For the text-containing cell, return its midpoint in [X, Y] coordinate format. 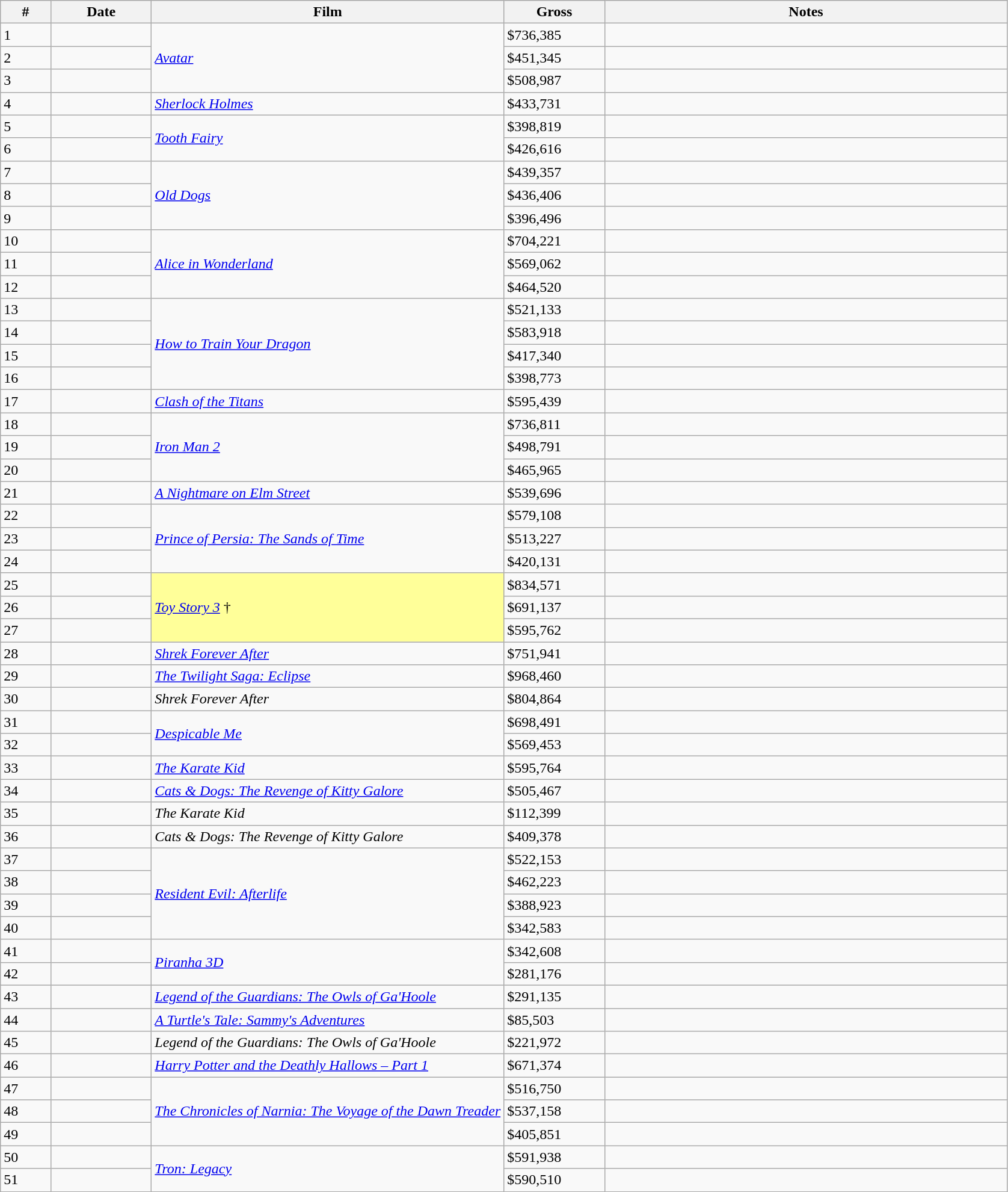
17 [26, 401]
30 [26, 699]
13 [26, 310]
24 [26, 561]
49 [26, 1134]
The Twilight Saga: Eclipse [328, 676]
$85,503 [555, 1020]
$433,731 [555, 103]
The Chronicles of Narnia: The Voyage of the Dawn Treader [328, 1111]
# [26, 12]
Despicable Me [328, 733]
25 [26, 584]
Date [101, 12]
50 [26, 1157]
1 [26, 35]
$462,223 [555, 882]
$569,453 [555, 745]
$751,941 [555, 653]
Sherlock Holmes [328, 103]
$671,374 [555, 1066]
$398,819 [555, 126]
Tron: Legacy [328, 1169]
4 [26, 103]
5 [26, 126]
$579,108 [555, 516]
A Turtle's Tale: Sammy's Adventures [328, 1020]
18 [26, 424]
33 [26, 768]
8 [26, 195]
$698,491 [555, 722]
51 [26, 1180]
43 [26, 996]
$513,227 [555, 539]
$498,791 [555, 447]
9 [26, 218]
$736,385 [555, 35]
11 [26, 264]
19 [26, 447]
How to Train Your Dragon [328, 344]
Gross [555, 12]
6 [26, 149]
Alice in Wonderland [328, 264]
46 [26, 1066]
$583,918 [555, 333]
21 [26, 493]
$281,176 [555, 974]
3 [26, 81]
$516,750 [555, 1089]
$451,345 [555, 58]
Resident Evil: Afterlife [328, 894]
$342,608 [555, 951]
$291,135 [555, 996]
$704,221 [555, 241]
$342,583 [555, 928]
Prince of Persia: The Sands of Time [328, 539]
$417,340 [555, 356]
$595,439 [555, 401]
$595,764 [555, 768]
$396,496 [555, 218]
Harry Potter and the Deathly Hallows – Part 1 [328, 1066]
$439,357 [555, 172]
$409,378 [555, 836]
$736,811 [555, 424]
16 [26, 378]
42 [26, 974]
29 [26, 676]
26 [26, 607]
34 [26, 791]
Old Dogs [328, 195]
$221,972 [555, 1043]
$522,153 [555, 859]
$521,133 [555, 310]
$398,773 [555, 378]
39 [26, 905]
Film [328, 12]
27 [26, 630]
Notes [806, 12]
Toy Story 3 † [328, 607]
Clash of the Titans [328, 401]
$834,571 [555, 584]
$968,460 [555, 676]
$388,923 [555, 905]
7 [26, 172]
A Nightmare on Elm Street [328, 493]
45 [26, 1043]
$112,399 [555, 814]
35 [26, 814]
Piranha 3D [328, 962]
$691,137 [555, 607]
$420,131 [555, 561]
10 [26, 241]
$508,987 [555, 81]
$426,616 [555, 149]
47 [26, 1089]
$505,467 [555, 791]
$595,762 [555, 630]
$405,851 [555, 1134]
$591,938 [555, 1157]
31 [26, 722]
2 [26, 58]
22 [26, 516]
14 [26, 333]
$569,062 [555, 264]
37 [26, 859]
44 [26, 1020]
38 [26, 882]
12 [26, 287]
$465,965 [555, 470]
48 [26, 1111]
$464,520 [555, 287]
32 [26, 745]
$537,158 [555, 1111]
Avatar [328, 58]
$436,406 [555, 195]
$539,696 [555, 493]
40 [26, 928]
Tooth Fairy [328, 138]
36 [26, 836]
23 [26, 539]
$590,510 [555, 1180]
20 [26, 470]
$804,864 [555, 699]
Iron Man 2 [328, 447]
28 [26, 653]
15 [26, 356]
41 [26, 951]
